Extract the [X, Y] coordinate from the center of the cell holding the provided text.  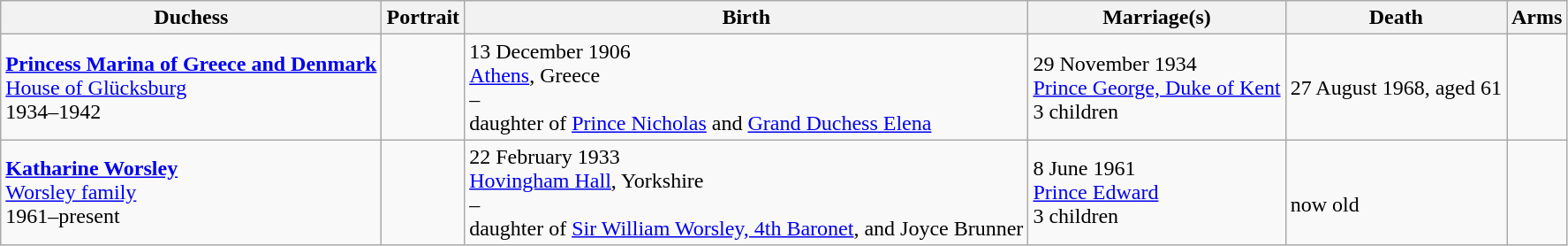
Katharine WorsleyWorsley family1961–present [191, 193]
Duchess [191, 18]
Death [1396, 18]
Portrait [423, 18]
Princess Marina of Greece and DenmarkHouse of Glücksburg1934–1942 [191, 87]
8 June 1961Prince Edward3 children [1157, 193]
Birth [746, 18]
22 February 1933Hovingham Hall, Yorkshire–daughter of Sir William Worsley, 4th Baronet, and Joyce Brunner [746, 193]
Arms [1537, 18]
29 November 1934Prince George, Duke of Kent3 children [1157, 87]
13 December 1906Athens, Greece–daughter of Prince Nicholas and Grand Duchess Elena [746, 87]
now old [1396, 193]
27 August 1968, aged 61 [1396, 87]
Marriage(s) [1157, 18]
